Output the [x, y] coordinate of the center of the cell containing the given text.  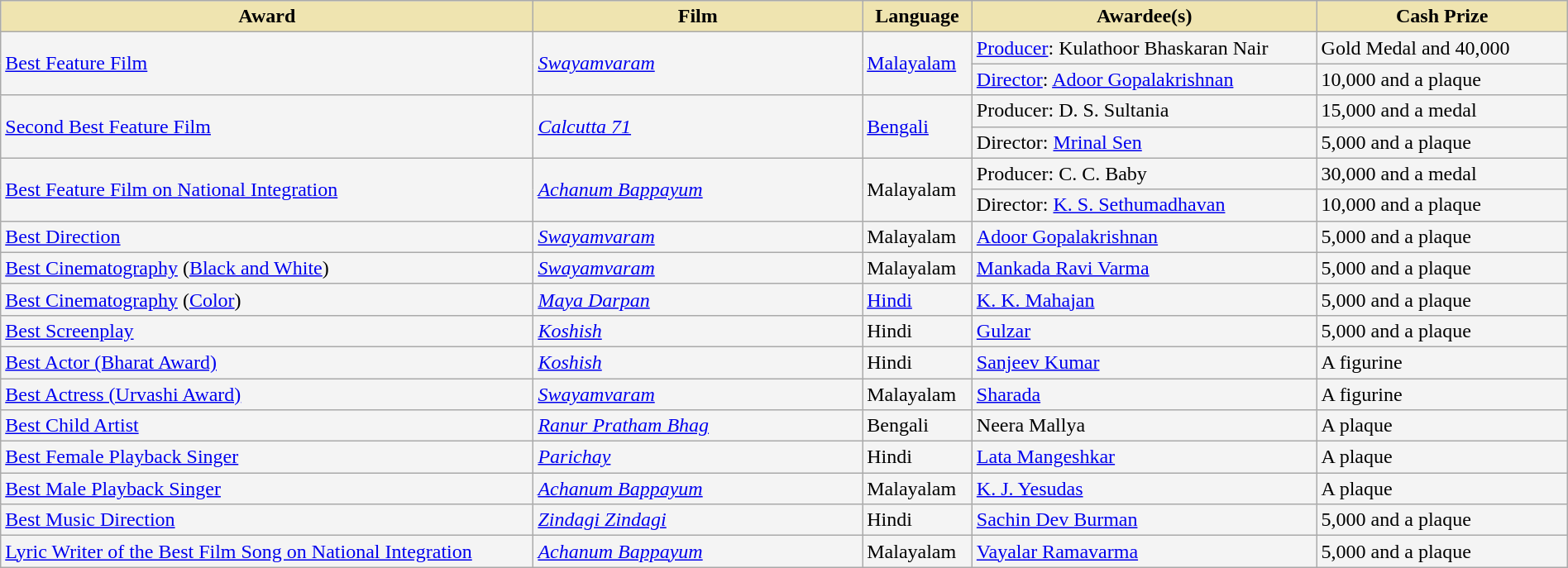
Neera Mallya [1145, 426]
Producer: C. C. Baby [1145, 174]
Maya Darpan [698, 299]
Sachin Dev Burman [1145, 520]
Best Cinematography (Black and White) [267, 268]
K. K. Mahajan [1145, 299]
Lata Mangeshkar [1145, 457]
Calcutta 71 [698, 126]
Sharada [1145, 394]
Best Feature Film [267, 64]
Best Feature Film on National Integration [267, 189]
K. J. Yesudas [1145, 489]
Director: K. S. Sethumadhavan [1145, 205]
Best Male Playback Singer [267, 489]
Sanjeev Kumar [1145, 362]
Producer: D. S. Sultania [1145, 111]
Director: Adoor Gopalakrishnan [1145, 79]
Best Screenplay [267, 331]
Best Direction [267, 236]
Gold Medal and 40,000 [1442, 48]
Best Actor (Bharat Award) [267, 362]
15,000 and a medal [1442, 111]
Best Music Direction [267, 520]
Producer: Kulathoor Bhaskaran Nair [1145, 48]
Lyric Writer of the Best Film Song on National Integration [267, 551]
Award [267, 17]
Awardee(s) [1145, 17]
Gulzar [1145, 331]
Parichay [698, 457]
30,000 and a medal [1442, 174]
Adoor Gopalakrishnan [1145, 236]
Vayalar Ramavarma [1145, 551]
Best Child Artist [267, 426]
Film [698, 17]
Language [918, 17]
Cash Prize [1442, 17]
Ranur Pratham Bhag [698, 426]
Zindagi Zindagi [698, 520]
Director: Mrinal Sen [1145, 142]
Mankada Ravi Varma [1145, 268]
Best Cinematography (Color) [267, 299]
Best Female Playback Singer [267, 457]
Best Actress (Urvashi Award) [267, 394]
Second Best Feature Film [267, 126]
